Determine the (X, Y) coordinate at the center of the cell enclosing the given text.  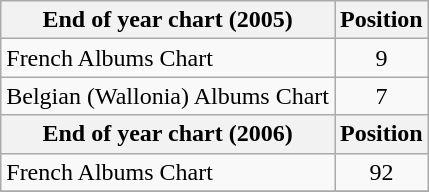
Belgian (Wallonia) Albums Chart (168, 96)
End of year chart (2006) (168, 134)
92 (381, 172)
9 (381, 58)
7 (381, 96)
End of year chart (2005) (168, 20)
